Provide the [X, Y] coordinate of the cell's center where the given text is located.  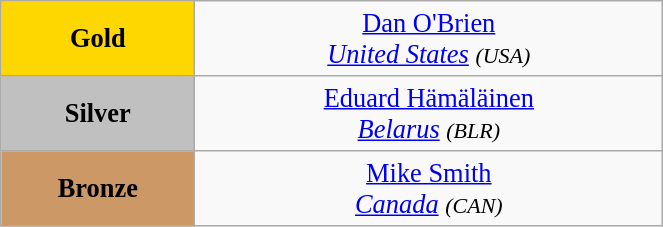
Mike SmithCanada (CAN) [429, 188]
Eduard HämäläinenBelarus (BLR) [429, 112]
Gold [98, 38]
Dan O'BrienUnited States (USA) [429, 38]
Bronze [98, 188]
Silver [98, 112]
